Determine the [x, y] coordinate at the center of the cell enclosing the given text.  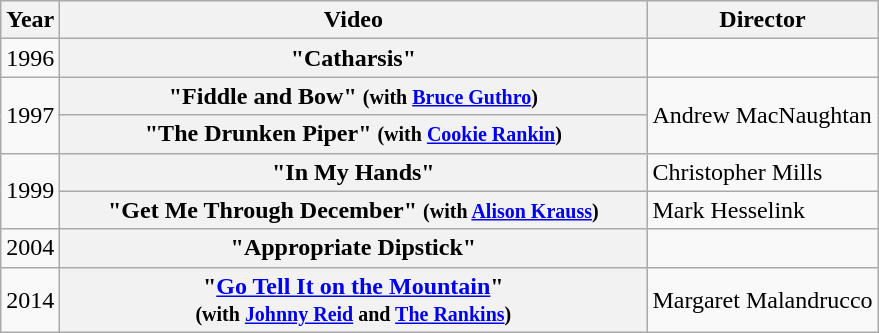
2014 [30, 300]
Andrew MacNaughtan [762, 115]
2004 [30, 248]
"The Drunken Piper" (with Cookie Rankin) [354, 134]
"Go Tell It on the Mountain"(with Johnny Reid and The Rankins) [354, 300]
"Get Me Through December" (with Alison Krauss) [354, 210]
1999 [30, 191]
"In My Hands" [354, 172]
Christopher Mills [762, 172]
"Catharsis" [354, 58]
"Appropriate Dipstick" [354, 248]
"Fiddle and Bow" (with Bruce Guthro) [354, 96]
Video [354, 20]
Director [762, 20]
1996 [30, 58]
Year [30, 20]
Mark Hesselink [762, 210]
Margaret Malandrucco [762, 300]
1997 [30, 115]
